Find where the given text appears and provide that cell's center as (X, Y) coordinate. 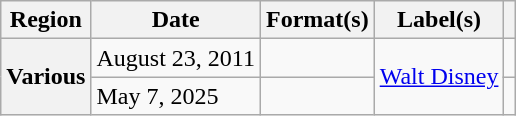
August 23, 2011 (176, 58)
Label(s) (439, 20)
Walt Disney (439, 77)
Region (46, 20)
Format(s) (317, 20)
May 7, 2025 (176, 96)
Various (46, 77)
Date (176, 20)
